Return the (X, Y) coordinate for the center point of the cell that contains the specified text.  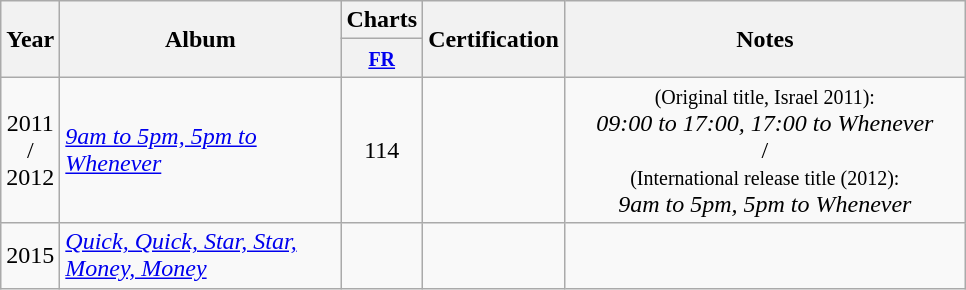
Year (30, 39)
Charts (382, 20)
2011 /2012 (30, 150)
114 (382, 150)
(Original title, Israel 2011): 09:00 to 17:00, 17:00 to Whenever / (International release title (2012):9am to 5pm, 5pm to Whenever (764, 150)
Quick, Quick, Star, Star, Money, Money (200, 256)
FR (382, 58)
Certification (494, 39)
2015 (30, 256)
9am to 5pm, 5pm to Whenever (200, 150)
Notes (764, 39)
Album (200, 39)
